Scan for the cell matching the given text and deliver its (x, y) coordinate at center. 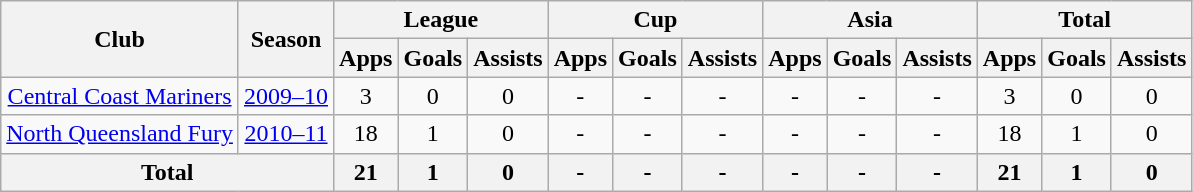
Cup (656, 20)
North Queensland Fury (120, 134)
2010–11 (286, 134)
2009–10 (286, 96)
Season (286, 39)
Central Coast Mariners (120, 96)
Club (120, 39)
Asia (870, 20)
League (442, 20)
